For the text-containing cell, return its midpoint in (X, Y) coordinate format. 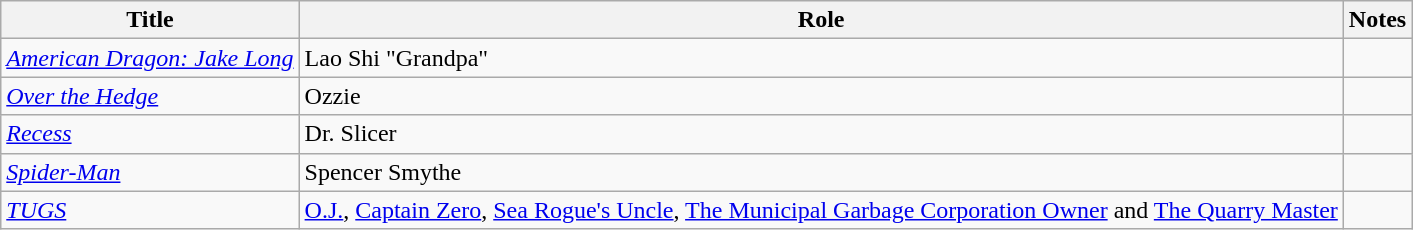
TUGS (150, 210)
Spencer Smythe (821, 172)
Title (150, 20)
Ozzie (821, 96)
American Dragon: Jake Long (150, 58)
Over the Hedge (150, 96)
Notes (1377, 20)
Dr. Slicer (821, 134)
Recess (150, 134)
Spider-Man (150, 172)
O.J., Captain Zero, Sea Rogue's Uncle, The Municipal Garbage Corporation Owner and The Quarry Master (821, 210)
Lao Shi "Grandpa" (821, 58)
Role (821, 20)
